Output the [X, Y] coordinate of the center of the cell containing the given text.  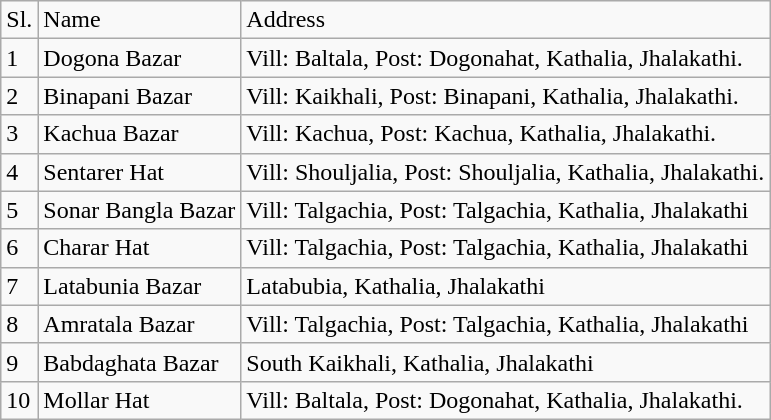
8 [20, 324]
Address [506, 20]
South Kaikhali, Kathalia, Jhalakathi [506, 362]
Latabunia Bazar [140, 286]
Latabubia, Kathalia, Jhalakathi [506, 286]
1 [20, 58]
Sentarer Hat [140, 172]
9 [20, 362]
6 [20, 248]
Amratala Bazar [140, 324]
Babdaghata Bazar [140, 362]
Dogona Bazar [140, 58]
2 [20, 96]
Sonar Bangla Bazar [140, 210]
3 [20, 134]
4 [20, 172]
5 [20, 210]
Sl. [20, 20]
Binapani Bazar [140, 96]
Charar Hat [140, 248]
7 [20, 286]
Vill: Shouljalia, Post: Shouljalia, Kathalia, Jhalakathi. [506, 172]
Vill: Kaikhali, Post: Binapani, Kathalia, Jhalakathi. [506, 96]
Kachua Bazar [140, 134]
10 [20, 400]
Name [140, 20]
Mollar Hat [140, 400]
Vill: Kachua, Post: Kachua, Kathalia, Jhalakathi. [506, 134]
